Return (x, y) of the center of cell containing provided text 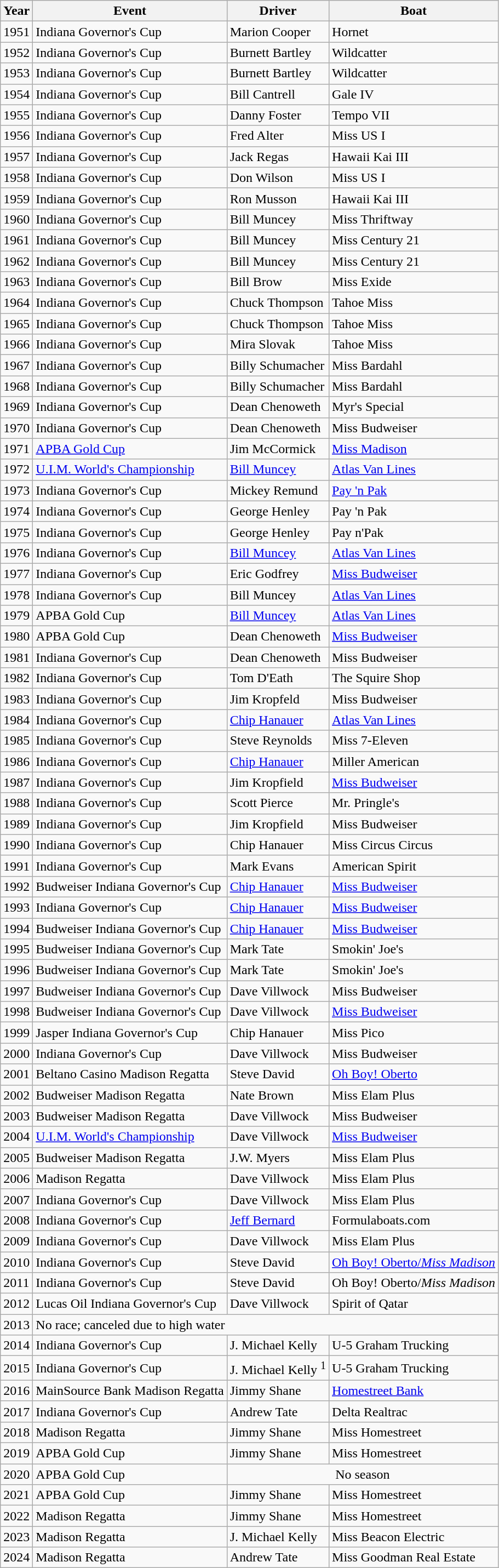
1979 (16, 616)
1962 (16, 261)
2016 (16, 1390)
Eric Godfrey (278, 574)
Myr's Special (414, 407)
American Spirit (414, 866)
1996 (16, 970)
The Squire Shop (414, 678)
Bill Brow (278, 282)
1967 (16, 365)
1984 (16, 720)
J. Michael Kelly 1 (278, 1369)
1977 (16, 574)
1992 (16, 886)
Tempo VII (414, 115)
2006 (16, 1178)
1961 (16, 240)
Danny Foster (278, 115)
1951 (16, 32)
1952 (16, 53)
Miss Beacon Electric (414, 1537)
1980 (16, 637)
Formulaboats.com (414, 1220)
2011 (16, 1283)
Miss Goodman Real Estate (414, 1558)
1954 (16, 94)
Driver (278, 11)
1985 (16, 741)
1976 (16, 553)
Jasper Indiana Governor's Cup (130, 1033)
2024 (16, 1558)
Don Wilson (278, 178)
1969 (16, 407)
2023 (16, 1537)
Jack Regas (278, 157)
Mr. Pringle's (414, 803)
Miss Madison (414, 449)
1958 (16, 178)
2022 (16, 1516)
Mickey Remund (278, 490)
2010 (16, 1262)
Miss Pico (414, 1033)
1994 (16, 929)
1966 (16, 345)
2007 (16, 1199)
2009 (16, 1241)
1995 (16, 949)
2021 (16, 1495)
Miss Circus Circus (414, 845)
MainSource Bank Madison Regatta (130, 1390)
Tom D'Eath (278, 678)
J.W. Myers (278, 1158)
Lucas Oil Indiana Governor's Cup (130, 1304)
1990 (16, 845)
2018 (16, 1432)
2020 (16, 1474)
Gale IV (414, 94)
Jim Kropfeld (278, 699)
Spirit of Qatar (414, 1304)
2017 (16, 1411)
1981 (16, 657)
Fred Alter (278, 136)
2000 (16, 1054)
Miss 7-Eleven (414, 741)
Hornet (414, 32)
Ron Musson (278, 198)
2001 (16, 1074)
1988 (16, 803)
1964 (16, 303)
1956 (16, 136)
1987 (16, 782)
Event (130, 11)
Miller American (414, 762)
1965 (16, 324)
1973 (16, 490)
Bill Cantrell (278, 94)
1960 (16, 219)
1982 (16, 678)
1975 (16, 532)
1999 (16, 1033)
Oh Boy! Oberto (414, 1074)
2013 (16, 1325)
2008 (16, 1220)
Beltano Casino Madison Regatta (130, 1074)
2014 (16, 1346)
Boat (414, 11)
Marion Cooper (278, 32)
1989 (16, 824)
1955 (16, 115)
2002 (16, 1095)
Miss Thriftway (414, 219)
2004 (16, 1137)
Jeff Bernard (278, 1220)
1972 (16, 470)
1968 (16, 386)
No season (363, 1474)
Pay n'Pak (414, 532)
Year (16, 11)
Miss Exide (414, 282)
1991 (16, 866)
1998 (16, 1012)
Scott Pierce (278, 803)
1983 (16, 699)
Delta Realtrac (414, 1411)
Nate Brown (278, 1095)
1970 (16, 428)
1978 (16, 594)
1971 (16, 449)
Mark Evans (278, 866)
1993 (16, 907)
1974 (16, 511)
1953 (16, 73)
Jim McCormick (278, 449)
Steve Reynolds (278, 741)
No race; canceled due to high water (266, 1325)
2019 (16, 1453)
2003 (16, 1116)
Mira Slovak (278, 345)
1959 (16, 198)
1986 (16, 762)
2005 (16, 1158)
1997 (16, 991)
2015 (16, 1369)
2012 (16, 1304)
Homestreet Bank (414, 1390)
1963 (16, 282)
1957 (16, 157)
